Capture the cell that displays the provided text and extract its [x, y] central coordinate. 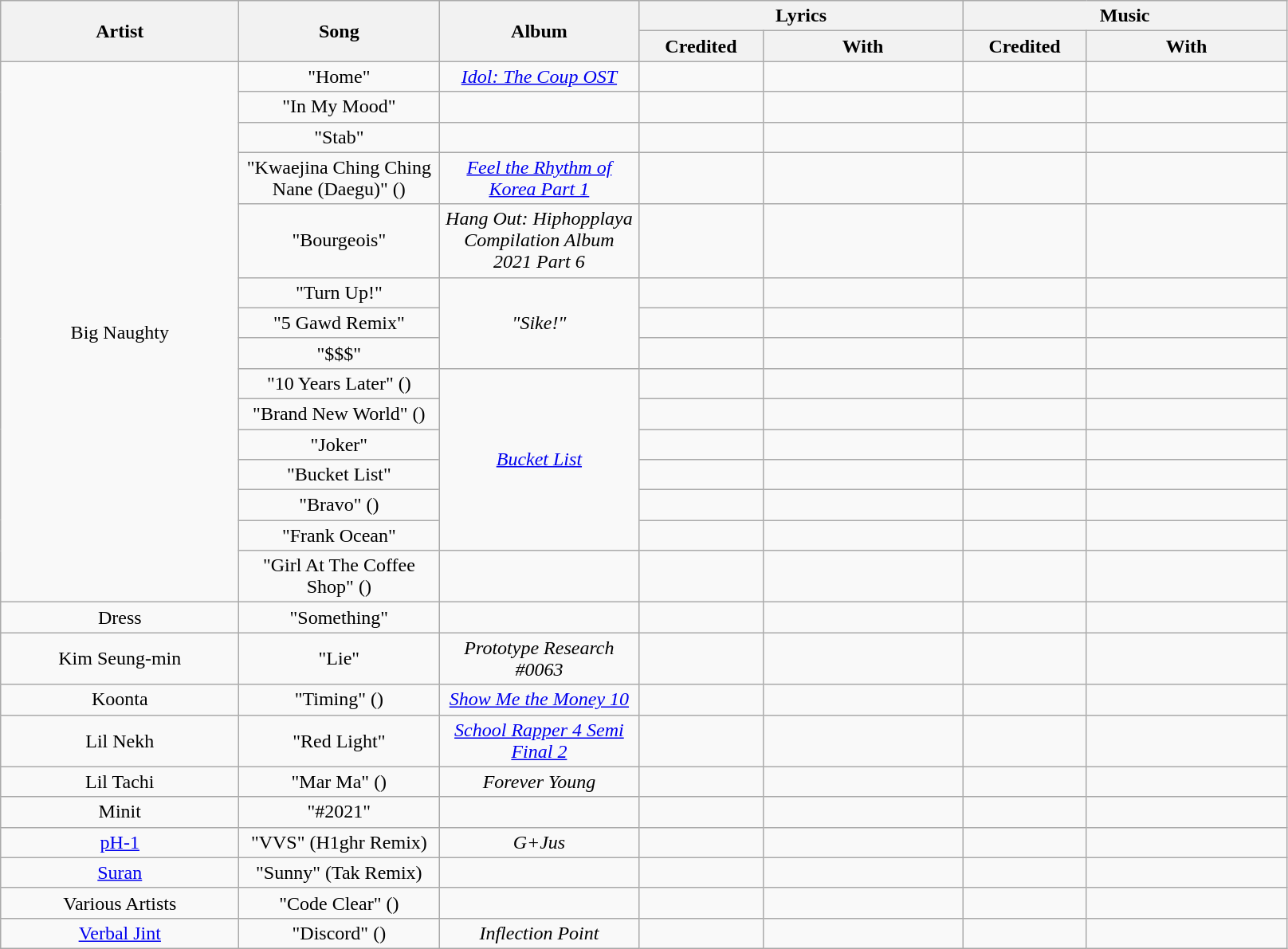
"Sike!" [539, 323]
Inflection Point [539, 933]
G+Jus [539, 842]
"Bravo" () [340, 505]
"Sunny" (Tak Remix) [340, 873]
Big Naughty [120, 331]
Prototype Research #0063 [539, 658]
Lil Tachi [120, 782]
"Red Light" [340, 741]
Lyrics [801, 16]
"Code Clear" () [340, 903]
"Something" [340, 618]
"Bourgeois" [340, 241]
"Stab" [340, 137]
"10 Years Later" () [340, 383]
"$$$" [340, 353]
Idol: The Coup OST [539, 76]
"Timing" () [340, 700]
Artist [120, 31]
Koonta [120, 700]
Suran [120, 873]
"Discord" () [340, 933]
"Frank Ocean" [340, 535]
"Girl At The Coffee Shop" () [340, 577]
"Joker" [340, 444]
Kim Seung-min [120, 658]
"Bucket List" [340, 475]
"VVS" (H1ghr Remix) [340, 842]
Dress [120, 618]
"Lie" [340, 658]
"Kwaejina Ching Ching Nane (Daegu)" () [340, 178]
Show Me the Money 10 [539, 700]
"Turn Up!" [340, 292]
"#2021" [340, 812]
Hang Out: Hiphopplaya Compilation Album 2021 Part 6 [539, 241]
pH-1 [120, 842]
Minit [120, 812]
"Mar Ma" () [340, 782]
Feel the Rhythm of Korea Part 1 [539, 178]
School Rapper 4 Semi Final 2 [539, 741]
Various Artists [120, 903]
Bucket List [539, 459]
Verbal Jint [120, 933]
Music [1125, 16]
"Home" [340, 76]
Lil Nekh [120, 741]
Forever Young [539, 782]
Album [539, 31]
Song [340, 31]
"5 Gawd Remix" [340, 323]
"Brand New World" () [340, 414]
"In My Mood" [340, 107]
